Pinpoint the cell where the given text exists, returning its [x, y] midpoint coordinate. 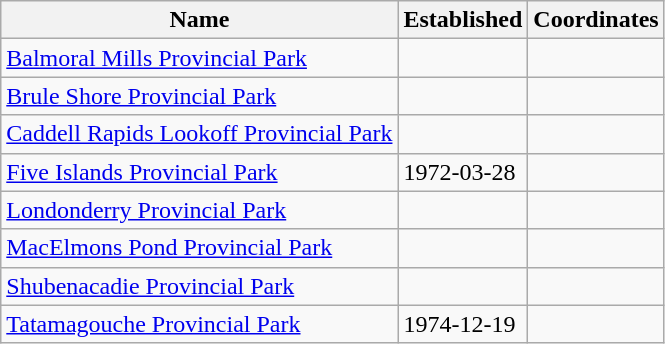
MacElmons Pond Provincial Park [200, 248]
Londonderry Provincial Park [200, 210]
Established [463, 20]
Five Islands Provincial Park [200, 172]
Name [200, 20]
1974-12-19 [463, 324]
Caddell Rapids Lookoff Provincial Park [200, 134]
1972-03-28 [463, 172]
Shubenacadie Provincial Park [200, 286]
Brule Shore Provincial Park [200, 96]
Balmoral Mills Provincial Park [200, 58]
Coordinates [596, 20]
Tatamagouche Provincial Park [200, 324]
